Locate the cell with the specified text and output its (X, Y) center coordinate. 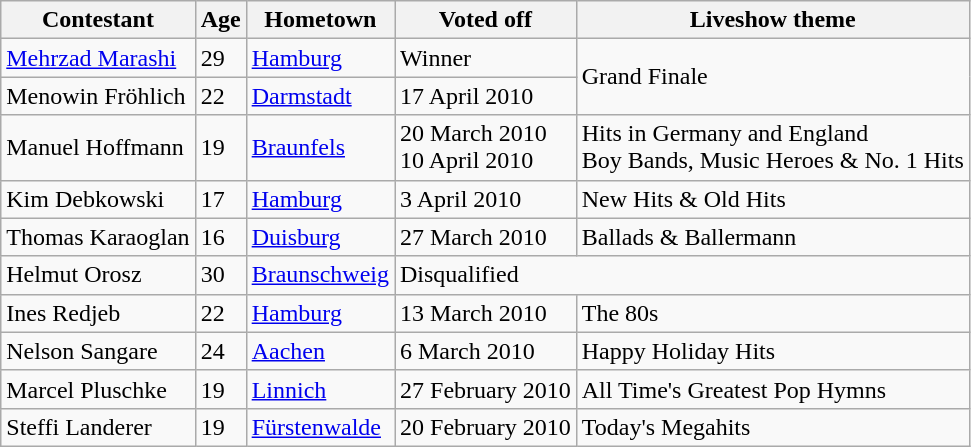
Braunschweig (320, 275)
Fürstenwalde (320, 427)
Aachen (320, 351)
16 (220, 237)
Nelson Sangare (98, 351)
Happy Holiday Hits (772, 351)
20 February 2010 (485, 427)
Hits in Germany and EnglandBoy Bands, Music Heroes & No. 1 Hits (772, 148)
6 March 2010 (485, 351)
Linnich (320, 389)
Grand Finale (772, 77)
Today's Megahits (772, 427)
Helmut Orosz (98, 275)
13 March 2010 (485, 313)
3 April 2010 (485, 199)
Darmstadt (320, 96)
29 (220, 58)
24 (220, 351)
Disqualified (682, 275)
Age (220, 20)
20 March 201010 April 2010 (485, 148)
Steffi Landerer (98, 427)
Voted off (485, 20)
Ballads & Ballermann (772, 237)
Menowin Fröhlich (98, 96)
Ines Redjeb (98, 313)
Duisburg (320, 237)
Hometown (320, 20)
New Hits & Old Hits (772, 199)
Marcel Pluschke (98, 389)
Mehrzad Marashi (98, 58)
Winner (485, 58)
30 (220, 275)
The 80s (772, 313)
Kim Debkowski (98, 199)
All Time's Greatest Pop Hymns (772, 389)
Braunfels (320, 148)
27 February 2010 (485, 389)
17 April 2010 (485, 96)
Manuel Hoffmann (98, 148)
Contestant (98, 20)
17 (220, 199)
Liveshow theme (772, 20)
Thomas Karaoglan (98, 237)
27 March 2010 (485, 237)
